Provide the [X, Y] coordinate of the cell's center where the given text is located.  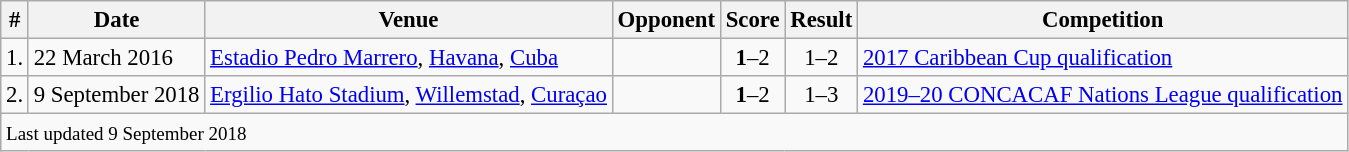
9 September 2018 [116, 95]
Date [116, 20]
1–3 [822, 95]
Venue [408, 20]
Opponent [666, 20]
Ergilio Hato Stadium, Willemstad, Curaçao [408, 95]
1. [15, 58]
Competition [1103, 20]
Result [822, 20]
Score [752, 20]
# [15, 20]
2. [15, 95]
Estadio Pedro Marrero, Havana, Cuba [408, 58]
22 March 2016 [116, 58]
2017 Caribbean Cup qualification [1103, 58]
Last updated 9 September 2018 [674, 133]
2019–20 CONCACAF Nations League qualification [1103, 95]
